Determine the [x, y] coordinate at the center of the cell enclosing the given text.  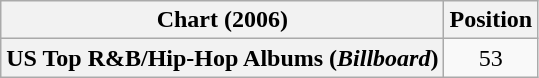
Position [491, 20]
Chart (2006) [222, 20]
US Top R&B/Hip-Hop Albums (Billboard) [222, 58]
53 [491, 58]
